Return [X, Y] of the center of cell containing provided text 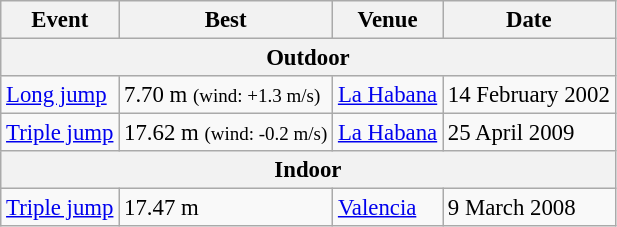
25 April 2009 [528, 133]
Valencia [388, 208]
9 March 2008 [528, 208]
Long jump [60, 95]
Best [226, 20]
Indoor [308, 170]
Date [528, 20]
7.70 m (wind: +1.3 m/s) [226, 95]
14 February 2002 [528, 95]
Venue [388, 20]
17.47 m [226, 208]
17.62 m (wind: -0.2 m/s) [226, 133]
Outdoor [308, 58]
Event [60, 20]
